Determine the [X, Y] coordinate at the center of the cell enclosing the given text.  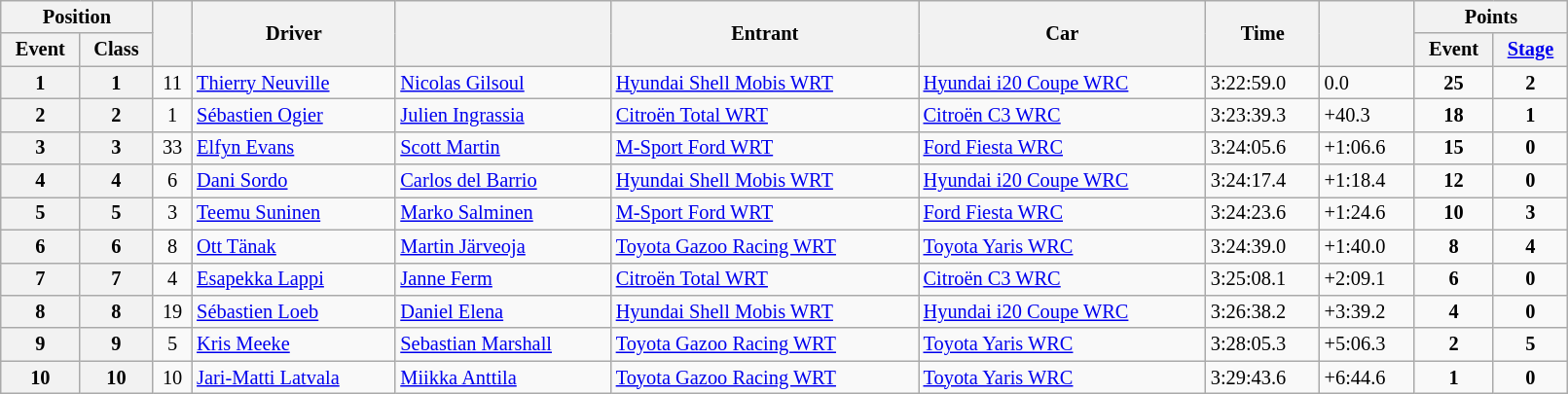
Points [1491, 17]
3:23:39.3 [1263, 115]
3:22:59.0 [1263, 83]
Class [117, 50]
3:24:05.6 [1263, 148]
Car [1063, 33]
+5:06.3 [1367, 344]
Position [77, 17]
33 [172, 148]
Martin Järveoja [502, 246]
+1:40.0 [1367, 246]
Thierry Neuville [294, 83]
12 [1454, 181]
Elfyn Evans [294, 148]
Nicolas Gilsoul [502, 83]
18 [1454, 115]
15 [1454, 148]
3:24:17.4 [1263, 181]
Daniel Elena [502, 311]
+6:44.6 [1367, 377]
3:24:39.0 [1263, 246]
0.0 [1367, 83]
Time [1263, 33]
Marko Salminen [502, 213]
Teemu Suninen [294, 213]
Julien Ingrassia [502, 115]
Sébastien Loeb [294, 311]
3:29:43.6 [1263, 377]
Kris Meeke [294, 344]
+1:18.4 [1367, 181]
Miikka Anttila [502, 377]
3:24:23.6 [1263, 213]
25 [1454, 83]
+40.3 [1367, 115]
Ott Tänak [294, 246]
Sebastian Marshall [502, 344]
Janne Ferm [502, 279]
3:25:08.1 [1263, 279]
+2:09.1 [1367, 279]
3:26:38.2 [1263, 311]
+3:39.2 [1367, 311]
Esapekka Lappi [294, 279]
Scott Martin [502, 148]
Sébastien Ogier [294, 115]
+1:06.6 [1367, 148]
19 [172, 311]
11 [172, 83]
Dani Sordo [294, 181]
Carlos del Barrio [502, 181]
+1:24.6 [1367, 213]
Entrant [765, 33]
Stage [1530, 50]
3:28:05.3 [1263, 344]
Driver [294, 33]
Jari-Matti Latvala [294, 377]
